Determine the [x, y] coordinate at the center of the cell enclosing the given text.  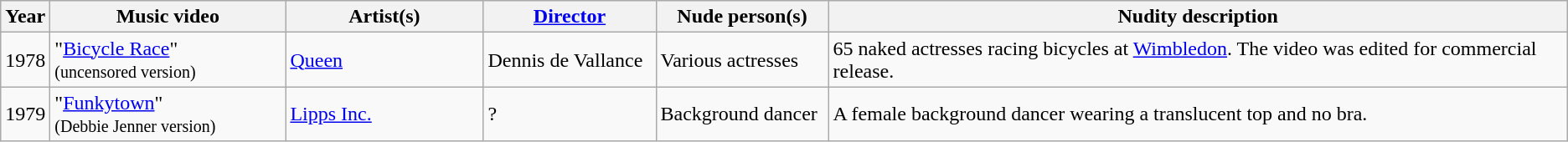
Lipps Inc. [384, 114]
"Funkytown"(Debbie Jenner version) [168, 114]
A female background dancer wearing a translucent top and no bra. [1198, 114]
65 naked actresses racing bicycles at Wimbledon. The video was edited for commercial release. [1198, 60]
? [570, 114]
Nudity description [1198, 17]
Background dancer [742, 114]
Various actresses [742, 60]
"Bicycle Race"(uncensored version) [168, 60]
Dennis de Vallance [570, 60]
Artist(s) [384, 17]
1978 [25, 60]
Queen [384, 60]
Year [25, 17]
1979 [25, 114]
Nude person(s) [742, 17]
Music video [168, 17]
Director [570, 17]
